Output the [X, Y] coordinate of the center of the cell containing the given text.  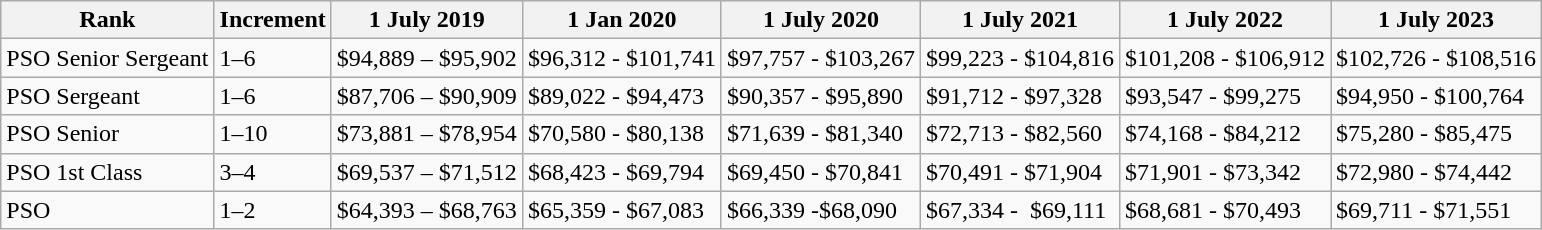
Rank [108, 20]
$68,423 - $69,794 [622, 172]
$69,711 - $71,551 [1436, 210]
$72,980 - $74,442 [1436, 172]
$68,681 - $70,493 [1226, 210]
$94,950 - $100,764 [1436, 96]
$87,706 – $90,909 [426, 96]
$91,712 - $97,328 [1020, 96]
$71,901 - $73,342 [1226, 172]
PSO 1st Class [108, 172]
$75,280 - $85,475 [1436, 134]
$99,223 - $104,816 [1020, 58]
3–4 [272, 172]
1 July 2020 [820, 20]
$89,022 - $94,473 [622, 96]
PSO [108, 210]
$70,491 - $71,904 [1020, 172]
1 July 2019 [426, 20]
$72,713 - $82,560 [1020, 134]
$93,547 - $99,275 [1226, 96]
$90,357 - $95,890 [820, 96]
$64,393 – $68,763 [426, 210]
$73,881 – $78,954 [426, 134]
$97,757 - $103,267 [820, 58]
$74,168 - $84,212 [1226, 134]
$71,639 - $81,340 [820, 134]
$102,726 - $108,516 [1436, 58]
$67,334 - $69,111 [1020, 210]
1 July 2023 [1436, 20]
$94,889 – $95,902 [426, 58]
$69,450 - $70,841 [820, 172]
$65,359 - $67,083 [622, 210]
$70,580 - $80,138 [622, 134]
PSO Senior Sergeant [108, 58]
1 Jan 2020 [622, 20]
Increment [272, 20]
1 July 2022 [1226, 20]
$96,312 - $101,741 [622, 58]
1–10 [272, 134]
PSO Senior [108, 134]
1–2 [272, 210]
$69,537 – $71,512 [426, 172]
$66,339 -$68,090 [820, 210]
PSO Sergeant [108, 96]
1 July 2021 [1020, 20]
$101,208 - $106,912 [1226, 58]
